Detect which cell encompasses the target text, then output its (X, Y) center coordinate. 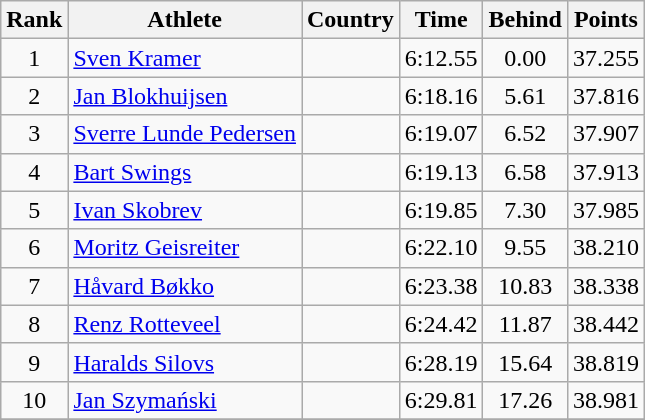
7 (34, 286)
5.61 (525, 96)
38.442 (606, 324)
Ivan Skobrev (185, 210)
2 (34, 96)
9.55 (525, 248)
6:24.42 (441, 324)
15.64 (525, 362)
Bart Swings (185, 172)
Moritz Geisreiter (185, 248)
6:19.13 (441, 172)
Jan Blokhuijsen (185, 96)
37.816 (606, 96)
3 (34, 134)
Renz Rotteveel (185, 324)
6:23.38 (441, 286)
Sven Kramer (185, 58)
6 (34, 248)
Sverre Lunde Pedersen (185, 134)
37.985 (606, 210)
Points (606, 20)
6:29.81 (441, 400)
Haralds Silovs (185, 362)
8 (34, 324)
Athlete (185, 20)
38.338 (606, 286)
6.58 (525, 172)
9 (34, 362)
4 (34, 172)
6:12.55 (441, 58)
5 (34, 210)
6:28.19 (441, 362)
Håvard Bøkko (185, 286)
Jan Szymański (185, 400)
Time (441, 20)
6:22.10 (441, 248)
Country (351, 20)
37.907 (606, 134)
6:19.07 (441, 134)
1 (34, 58)
11.87 (525, 324)
38.210 (606, 248)
7.30 (525, 210)
Rank (34, 20)
37.255 (606, 58)
6:19.85 (441, 210)
6:18.16 (441, 96)
10 (34, 400)
38.819 (606, 362)
37.913 (606, 172)
6.52 (525, 134)
Behind (525, 20)
10.83 (525, 286)
38.981 (606, 400)
0.00 (525, 58)
17.26 (525, 400)
